Identify which cell holds the provided text, then report its (x, y) central coordinate. 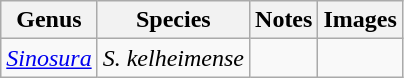
Genus (49, 20)
Species (173, 20)
S. kelheimense (173, 58)
Images (360, 20)
Notes (284, 20)
Sinosura (49, 58)
